Identify which cell holds the provided text, then report its [X, Y] central coordinate. 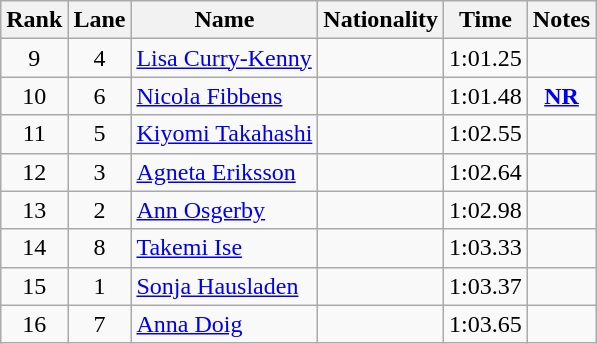
Ann Osgerby [224, 210]
1:03.33 [486, 248]
13 [34, 210]
15 [34, 286]
Nationality [381, 20]
Takemi Ise [224, 248]
16 [34, 324]
4 [100, 58]
Notes [561, 20]
11 [34, 134]
Anna Doig [224, 324]
8 [100, 248]
Rank [34, 20]
Sonja Hausladen [224, 286]
6 [100, 96]
2 [100, 210]
1:02.98 [486, 210]
1:01.25 [486, 58]
1 [100, 286]
12 [34, 172]
Time [486, 20]
3 [100, 172]
Agneta Eriksson [224, 172]
Kiyomi Takahashi [224, 134]
5 [100, 134]
1:02.55 [486, 134]
1:02.64 [486, 172]
1:03.37 [486, 286]
Lane [100, 20]
Name [224, 20]
1:03.65 [486, 324]
7 [100, 324]
Lisa Curry-Kenny [224, 58]
9 [34, 58]
NR [561, 96]
14 [34, 248]
Nicola Fibbens [224, 96]
1:01.48 [486, 96]
10 [34, 96]
